Return (X, Y) of the center of cell containing provided text 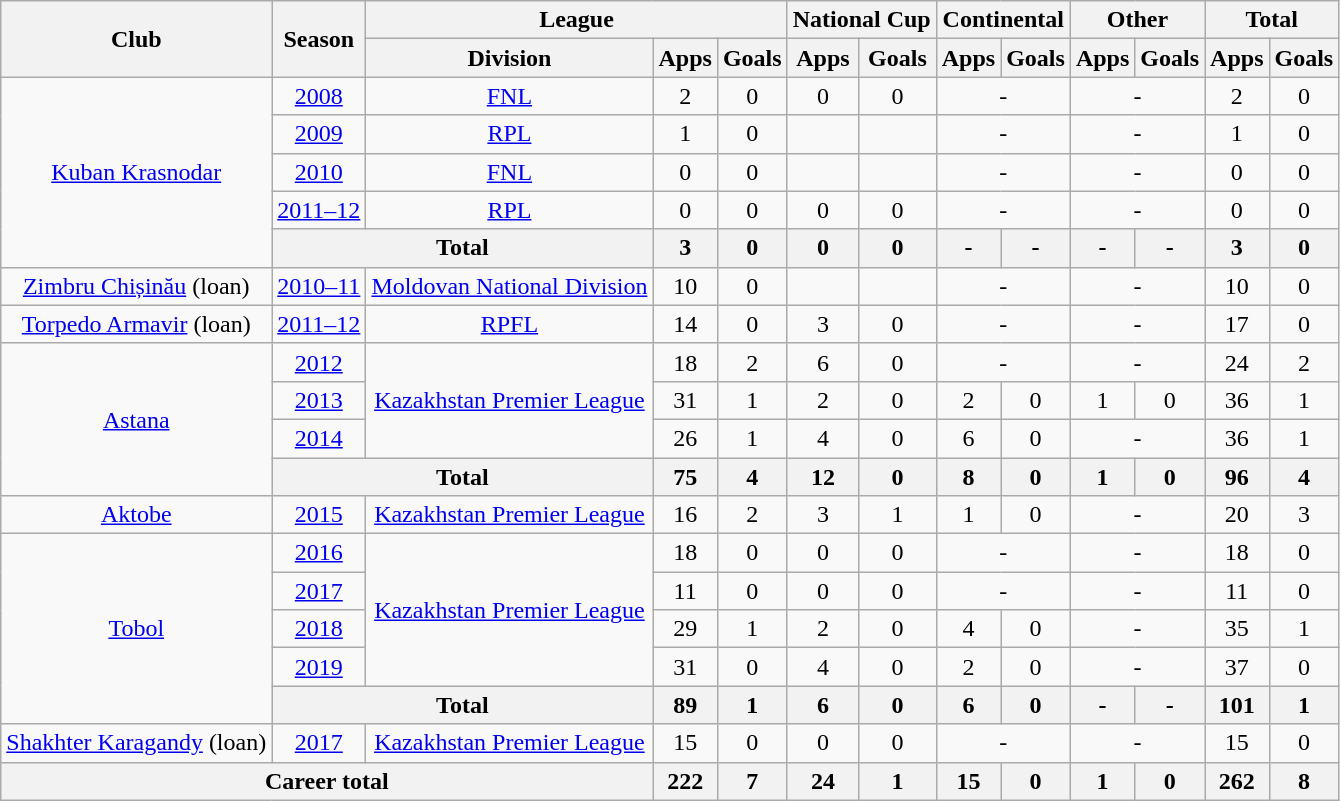
League (576, 20)
2013 (319, 400)
89 (685, 705)
Kuban Krasnodar (136, 172)
14 (685, 324)
National Cup (862, 20)
262 (1237, 781)
Moldovan National Division (510, 286)
Other (1137, 20)
20 (1237, 515)
2016 (319, 553)
12 (823, 477)
2010 (319, 172)
Continental (1003, 20)
26 (685, 438)
Club (136, 39)
222 (685, 781)
2008 (319, 96)
2018 (319, 629)
Torpedo Armavir (loan) (136, 324)
7 (752, 781)
2015 (319, 515)
16 (685, 515)
Season (319, 39)
35 (1237, 629)
2014 (319, 438)
Division (510, 58)
37 (1237, 667)
Career total (327, 781)
2010–11 (319, 286)
Shakhter Karagandy (loan) (136, 743)
75 (685, 477)
2012 (319, 362)
2009 (319, 134)
Tobol (136, 629)
2019 (319, 667)
Zimbru Chișinău (loan) (136, 286)
RPFL (510, 324)
101 (1237, 705)
Aktobe (136, 515)
Astana (136, 419)
29 (685, 629)
96 (1237, 477)
17 (1237, 324)
